Provide the (X, Y) coordinate of the cell's center where the given text is located.  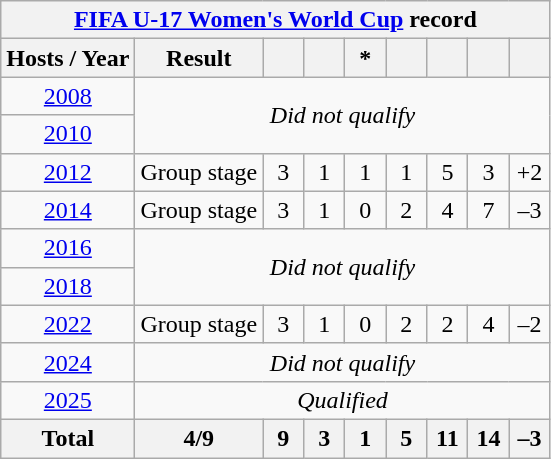
4/9 (199, 438)
2022 (68, 324)
9 (284, 438)
2018 (68, 286)
* (366, 58)
Qualified (342, 400)
2014 (68, 210)
Result (199, 58)
2024 (68, 362)
2008 (68, 96)
11 (448, 438)
–2 (530, 324)
2012 (68, 172)
2016 (68, 248)
2010 (68, 134)
14 (488, 438)
+2 (530, 172)
FIFA U-17 Women's World Cup record (276, 20)
7 (488, 210)
Hosts / Year (68, 58)
2025 (68, 400)
Total (68, 438)
